Identify which cell holds the provided text, then report its (x, y) central coordinate. 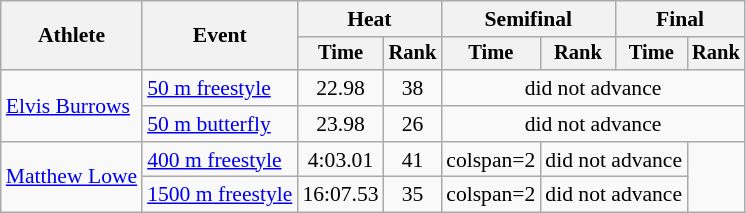
4:03.01 (340, 160)
35 (413, 195)
50 m freestyle (220, 88)
Final (680, 19)
Athlete (72, 36)
Elvis Burrows (72, 106)
50 m butterfly (220, 124)
Matthew Lowe (72, 178)
Heat (369, 19)
400 m freestyle (220, 160)
Event (220, 36)
41 (413, 160)
38 (413, 88)
1500 m freestyle (220, 195)
Semifinal (528, 19)
23.98 (340, 124)
26 (413, 124)
16:07.53 (340, 195)
22.98 (340, 88)
